Search for the cell housing the specified text and yield its [X, Y] center coordinate. 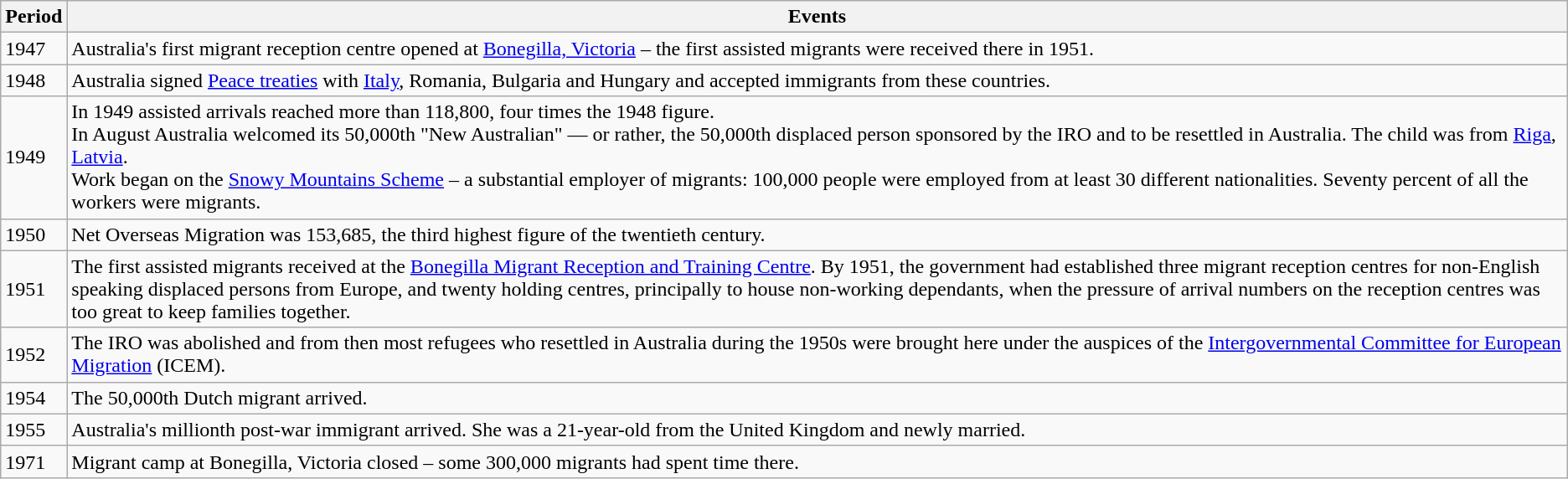
1951 [34, 289]
Period [34, 17]
1971 [34, 461]
1955 [34, 430]
Migrant camp at Bonegilla, Victoria closed – some 300,000 migrants had spent time there. [818, 461]
Events [818, 17]
Australia's millionth post-war immigrant arrived. She was a 21-year-old from the United Kingdom and newly married. [818, 430]
Net Overseas Migration was 153,685, the third highest figure of the twentieth century. [818, 234]
1950 [34, 234]
1952 [34, 355]
Australia signed Peace treaties with Italy, Romania, Bulgaria and Hungary and accepted immigrants from these countries. [818, 80]
1948 [34, 80]
The 50,000th Dutch migrant arrived. [818, 398]
1947 [34, 49]
1949 [34, 157]
Australia's first migrant reception centre opened at Bonegilla, Victoria – the first assisted migrants were received there in 1951. [818, 49]
1954 [34, 398]
